Identify which cell holds the provided text, then report its (X, Y) central coordinate. 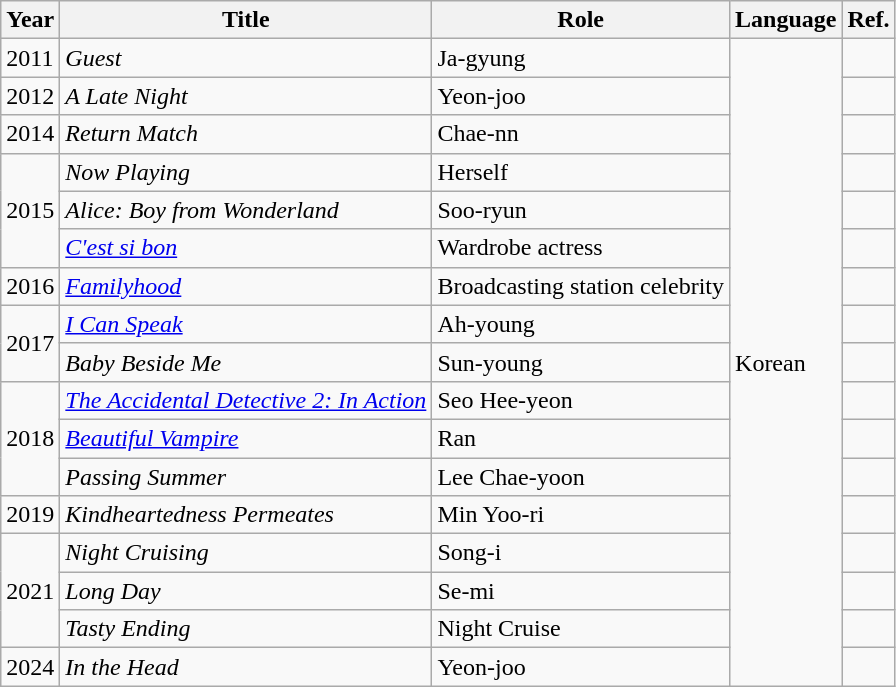
2015 (30, 210)
Seo Hee-yeon (581, 400)
Night Cruising (246, 553)
Title (246, 20)
Wardrobe actress (581, 248)
Soo-ryun (581, 210)
Baby Beside Me (246, 362)
A Late Night (246, 96)
C'est si bon (246, 248)
Min Yoo-ri (581, 515)
Beautiful Vampire (246, 438)
Kindheartedness Permeates (246, 515)
The Accidental Detective 2: In Action (246, 400)
Ah-young (581, 324)
Tasty Ending (246, 629)
Chae-nn (581, 134)
Now Playing (246, 172)
Sun-young (581, 362)
Korean (786, 362)
2019 (30, 515)
2014 (30, 134)
Ref. (868, 20)
In the Head (246, 667)
I Can Speak (246, 324)
Herself (581, 172)
Year (30, 20)
Return Match (246, 134)
Alice: Boy from Wonderland (246, 210)
Familyhood (246, 286)
2021 (30, 591)
Song-i (581, 553)
2018 (30, 438)
Language (786, 20)
2016 (30, 286)
Broadcasting station celebrity (581, 286)
Ja-gyung (581, 58)
Ran (581, 438)
2024 (30, 667)
Night Cruise (581, 629)
2011 (30, 58)
Lee Chae-yoon (581, 477)
2017 (30, 343)
Guest (246, 58)
Role (581, 20)
Passing Summer (246, 477)
Long Day (246, 591)
Se-mi (581, 591)
2012 (30, 96)
